Pinpoint the cell where the given text exists, returning its [x, y] midpoint coordinate. 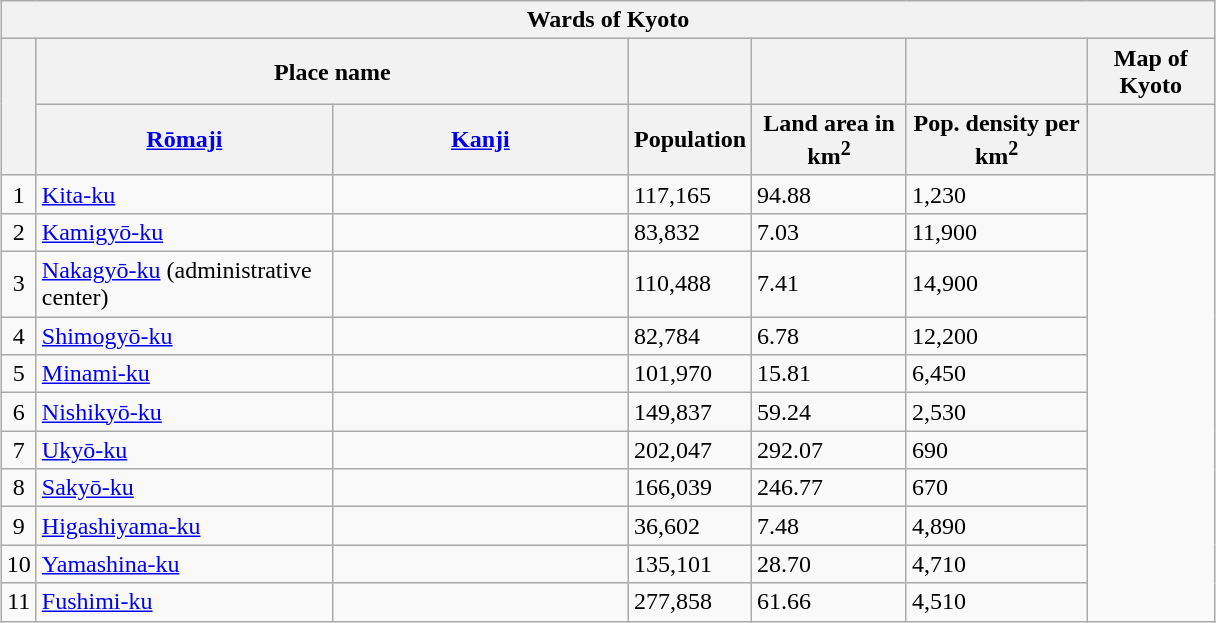
Higashiyama-ku [184, 526]
1 [18, 194]
2,530 [996, 412]
Minami-ku [184, 374]
4 [18, 336]
10 [18, 564]
Kita-ku [184, 194]
12,200 [996, 336]
4,890 [996, 526]
7.48 [830, 526]
8 [18, 488]
Kamigyō-ku [184, 232]
4,510 [996, 602]
3 [18, 284]
Shimogyō-ku [184, 336]
135,101 [690, 564]
7 [18, 450]
Yamashina-ku [184, 564]
14,900 [996, 284]
277,858 [690, 602]
61.66 [830, 602]
Ukyō-ku [184, 450]
Land area in km2 [830, 140]
149,837 [690, 412]
6,450 [996, 374]
690 [996, 450]
Fushimi-ku [184, 602]
Map of Kyoto [1151, 72]
94.88 [830, 194]
1,230 [996, 194]
166,039 [690, 488]
Rōmaji [184, 140]
6.78 [830, 336]
36,602 [690, 526]
246.77 [830, 488]
5 [18, 374]
101,970 [690, 374]
7.03 [830, 232]
Place name [332, 72]
202,047 [690, 450]
9 [18, 526]
Sakyō-ku [184, 488]
59.24 [830, 412]
Wards of Kyoto [608, 20]
117,165 [690, 194]
Kanji [480, 140]
6 [18, 412]
Nakagyō-ku (administrative center) [184, 284]
2 [18, 232]
7.41 [830, 284]
83,832 [690, 232]
670 [996, 488]
Population [690, 140]
28.70 [830, 564]
Nishikyō-ku [184, 412]
11,900 [996, 232]
82,784 [690, 336]
110,488 [690, 284]
292.07 [830, 450]
11 [18, 602]
Pop. density per km2 [996, 140]
4,710 [996, 564]
15.81 [830, 374]
